Detect which cell encompasses the target text, then output its [X, Y] center coordinate. 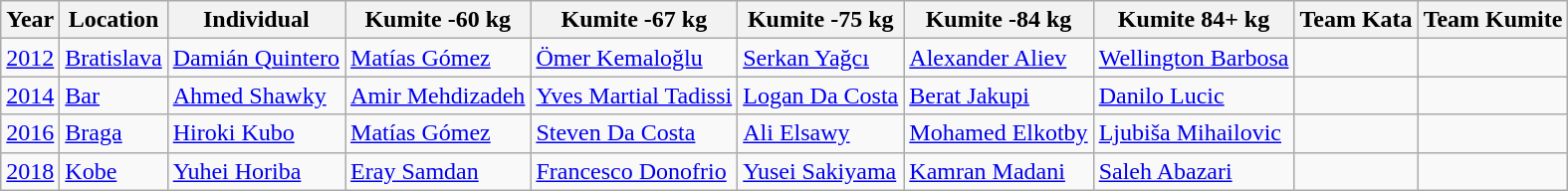
Ljubiša Mihailovic [1194, 133]
Yuhei Horiba [256, 171]
Francesco Donofrio [634, 171]
Wellington Barbosa [1194, 58]
Ali Elsawy [820, 133]
Location [113, 20]
Mohamed Elkotby [999, 133]
Kumite -67 kg [634, 20]
Braga [113, 133]
Team Kata [1356, 20]
Damián Quintero [256, 58]
Individual [256, 20]
Kobe [113, 171]
Hiroki Kubo [256, 133]
Yusei Sakiyama [820, 171]
Bar [113, 95]
Ömer Kemaloğlu [634, 58]
2012 [30, 58]
Kamran Madani [999, 171]
Team Kumite [1493, 20]
Logan Da Costa [820, 95]
Ahmed Shawky [256, 95]
Kumite 84+ kg [1194, 20]
Kumite -84 kg [999, 20]
Amir Mehdizadeh [438, 95]
Bratislava [113, 58]
Serkan Yağcı [820, 58]
Danilo Lucic [1194, 95]
Eray Samdan [438, 171]
2016 [30, 133]
2014 [30, 95]
Year [30, 20]
Kumite -60 kg [438, 20]
Kumite -75 kg [820, 20]
Yves Martial Tadissi [634, 95]
Berat Jakupi [999, 95]
Steven Da Costa [634, 133]
Saleh Abazari [1194, 171]
Alexander Aliev [999, 58]
2018 [30, 171]
